For the text-containing cell, return its midpoint in (X, Y) coordinate format. 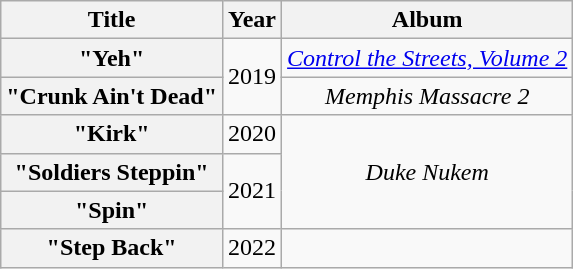
"Yeh" (112, 58)
Memphis Massacre 2 (428, 96)
2022 (252, 248)
Duke Nukem (428, 172)
"Kirk" (112, 134)
2020 (252, 134)
Year (252, 20)
Title (112, 20)
"Soldiers Steppin" (112, 172)
Album (428, 20)
"Spin" (112, 210)
2019 (252, 77)
"Crunk Ain't Dead" (112, 96)
Control the Streets, Volume 2 (428, 58)
"Step Back" (112, 248)
2021 (252, 191)
